Locate the cell with the specified text and output its [x, y] center coordinate. 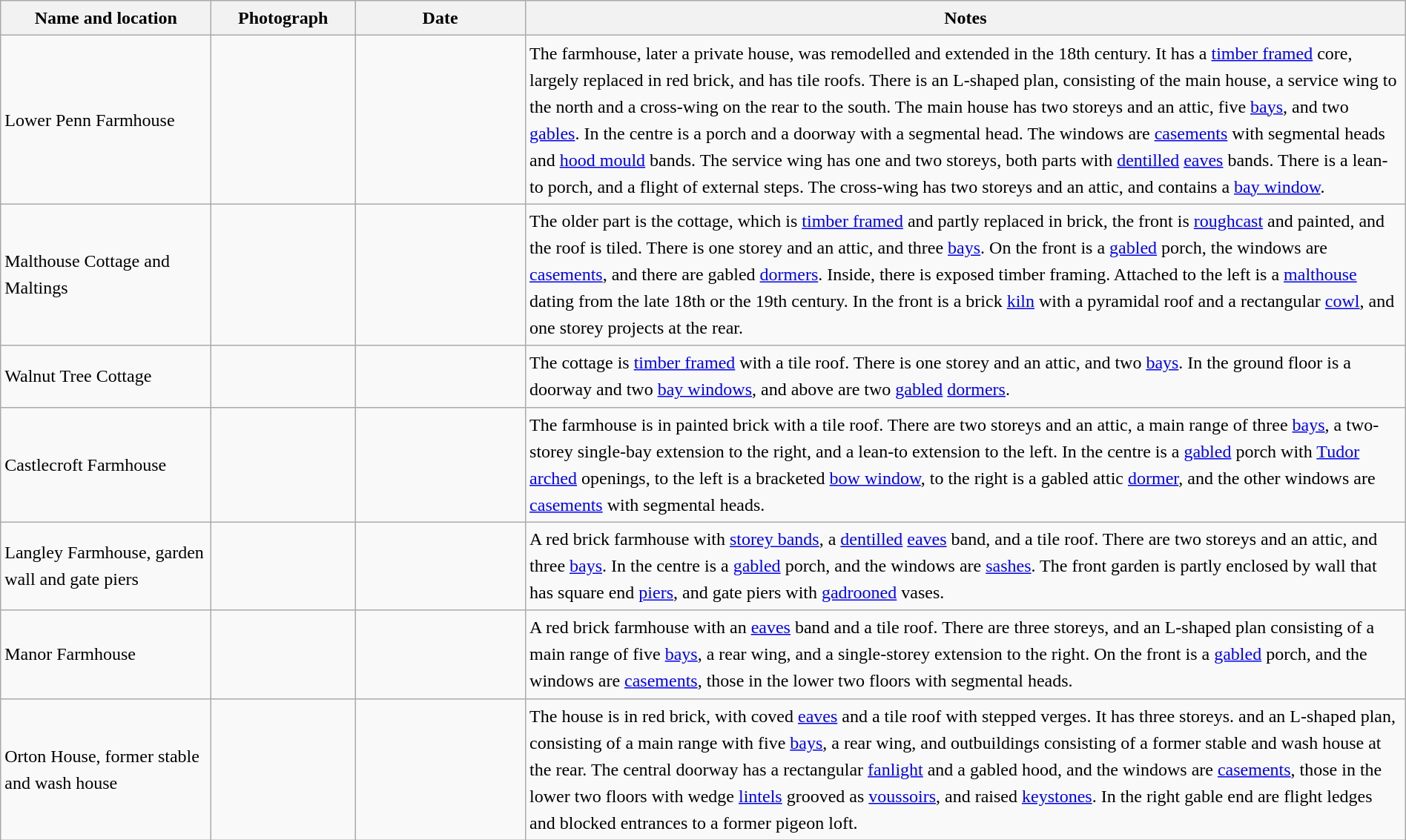
Photograph [283, 18]
Lower Penn Farmhouse [106, 120]
Castlecroft Farmhouse [106, 464]
Langley Farmhouse, garden wall and gate piers [106, 566]
Walnut Tree Cottage [106, 377]
Malthouse Cottage and Maltings [106, 274]
Name and location [106, 18]
Manor Farmhouse [106, 654]
Date [440, 18]
Orton House, former stable and wash house [106, 770]
Notes [966, 18]
